For the text-containing cell, return its midpoint in [x, y] coordinate format. 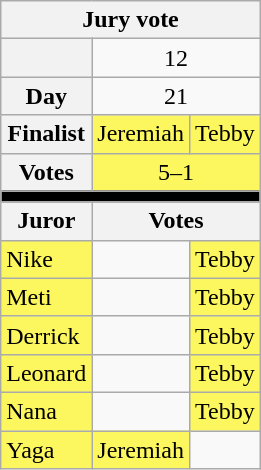
Nike [46, 259]
12 [176, 58]
Juror [46, 221]
5–1 [176, 172]
Nana [46, 411]
Day [46, 96]
21 [176, 96]
Meti [46, 297]
Yaga [46, 449]
Finalist [46, 134]
Derrick [46, 335]
Leonard [46, 373]
Jury vote [130, 20]
